Provide the [x, y] coordinate of the cell's center where the given text is located.  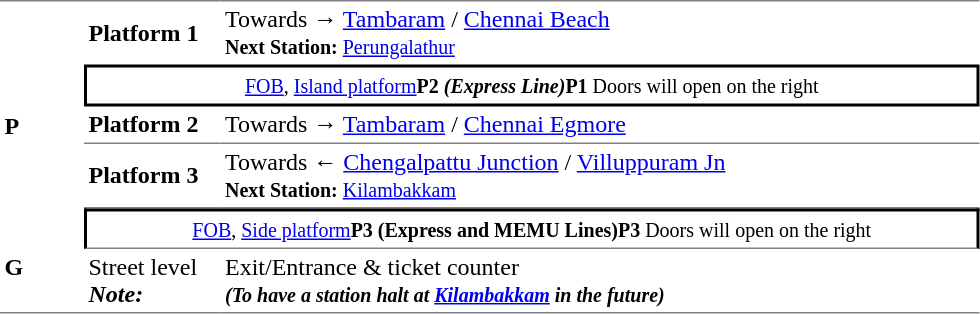
P [42, 124]
Street levelNote: [152, 281]
FOB, Side platformP3 (Express and MEMU Lines)P3 Doors will open on the right [532, 228]
Exit/Entrance & ticket counter(To have a station halt at Kilambakkam in the future) [600, 281]
Towards → Tambaram / Chennai BeachNext Station: Perungalathur [600, 32]
Towards → Tambaram / Chennai Egmore [600, 125]
Towards ← Chengalpattu Junction / Villuppuram JnNext Station: Kilambakkam [600, 176]
Platform 1 [152, 32]
Platform 2 [152, 125]
FOB, Island platformP2 (Express Line)P1 Doors will open on the right [532, 85]
G [42, 281]
Platform 3 [152, 176]
